Capture the cell that displays the provided text and extract its [x, y] central coordinate. 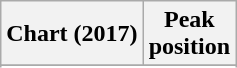
Peak position [189, 34]
Chart (2017) [72, 34]
